From the cell containing the given text, extract its center point as (X, Y) coordinate. 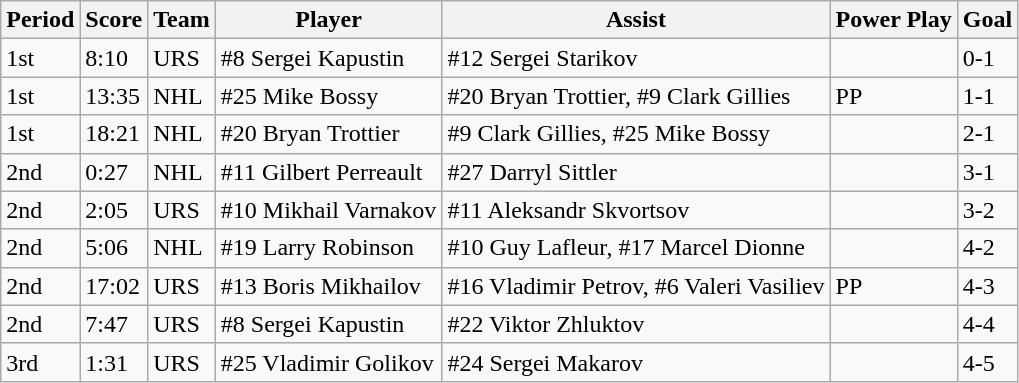
Assist (636, 20)
4-5 (987, 362)
#10 Mikhail Varnakov (328, 210)
#9 Clark Gillies, #25 Mike Bossy (636, 134)
13:35 (114, 96)
#12 Sergei Starikov (636, 58)
Score (114, 20)
0-1 (987, 58)
7:47 (114, 324)
Power Play (894, 20)
#13 Boris Mikhailov (328, 286)
4-2 (987, 248)
Team (182, 20)
#22 Viktor Zhluktov (636, 324)
#20 Bryan Trottier (328, 134)
Player (328, 20)
17:02 (114, 286)
3-1 (987, 172)
#11 Gilbert Perreault (328, 172)
8:10 (114, 58)
#25 Vladimir Golikov (328, 362)
3-2 (987, 210)
Period (40, 20)
#19 Larry Robinson (328, 248)
4-3 (987, 286)
#25 Mike Bossy (328, 96)
4-4 (987, 324)
#10 Guy Lafleur, #17 Marcel Dionne (636, 248)
2:05 (114, 210)
#20 Bryan Trottier, #9 Clark Gillies (636, 96)
#16 Vladimir Petrov, #6 Valeri Vasiliev (636, 286)
18:21 (114, 134)
0:27 (114, 172)
3rd (40, 362)
Goal (987, 20)
1:31 (114, 362)
#11 Aleksandr Skvortsov (636, 210)
#27 Darryl Sittler (636, 172)
5:06 (114, 248)
#24 Sergei Makarov (636, 362)
1-1 (987, 96)
2-1 (987, 134)
